Return the [x, y] coordinate for the center point of the cell that contains the specified text.  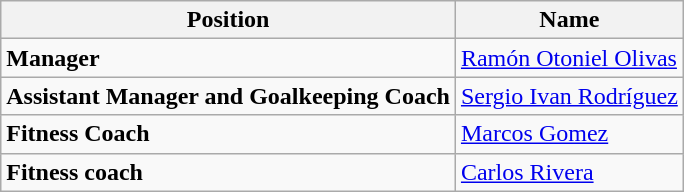
Manager [228, 58]
Name [569, 20]
Fitness Coach [228, 134]
Assistant Manager and Goalkeeping Coach [228, 96]
Sergio Ivan Rodríguez [569, 96]
Position [228, 20]
Carlos Rivera [569, 172]
Fitness coach [228, 172]
Marcos Gomez [569, 134]
Ramón Otoniel Olivas [569, 58]
